Provide the [x, y] coordinate of the cell's center where the given text is located.  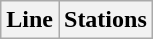
Line [30, 20]
Stations [105, 20]
